Return the (X, Y) coordinate for the center point of the cell that contains the specified text.  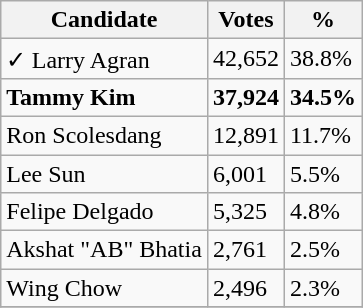
Wing Chow (104, 288)
2.5% (322, 250)
Felipe Delgado (104, 212)
4.8% (322, 212)
Lee Sun (104, 173)
6,001 (246, 173)
✓ Larry Agran (104, 59)
Candidate (104, 20)
Tammy Kim (104, 97)
42,652 (246, 59)
Votes (246, 20)
% (322, 20)
5.5% (322, 173)
34.5% (322, 97)
2.3% (322, 288)
12,891 (246, 135)
Ron Scolesdang (104, 135)
38.8% (322, 59)
37,924 (246, 97)
Akshat "AB" Bhatia (104, 250)
11.7% (322, 135)
2,761 (246, 250)
2,496 (246, 288)
5,325 (246, 212)
